Detect which cell encompasses the target text, then output its [X, Y] center coordinate. 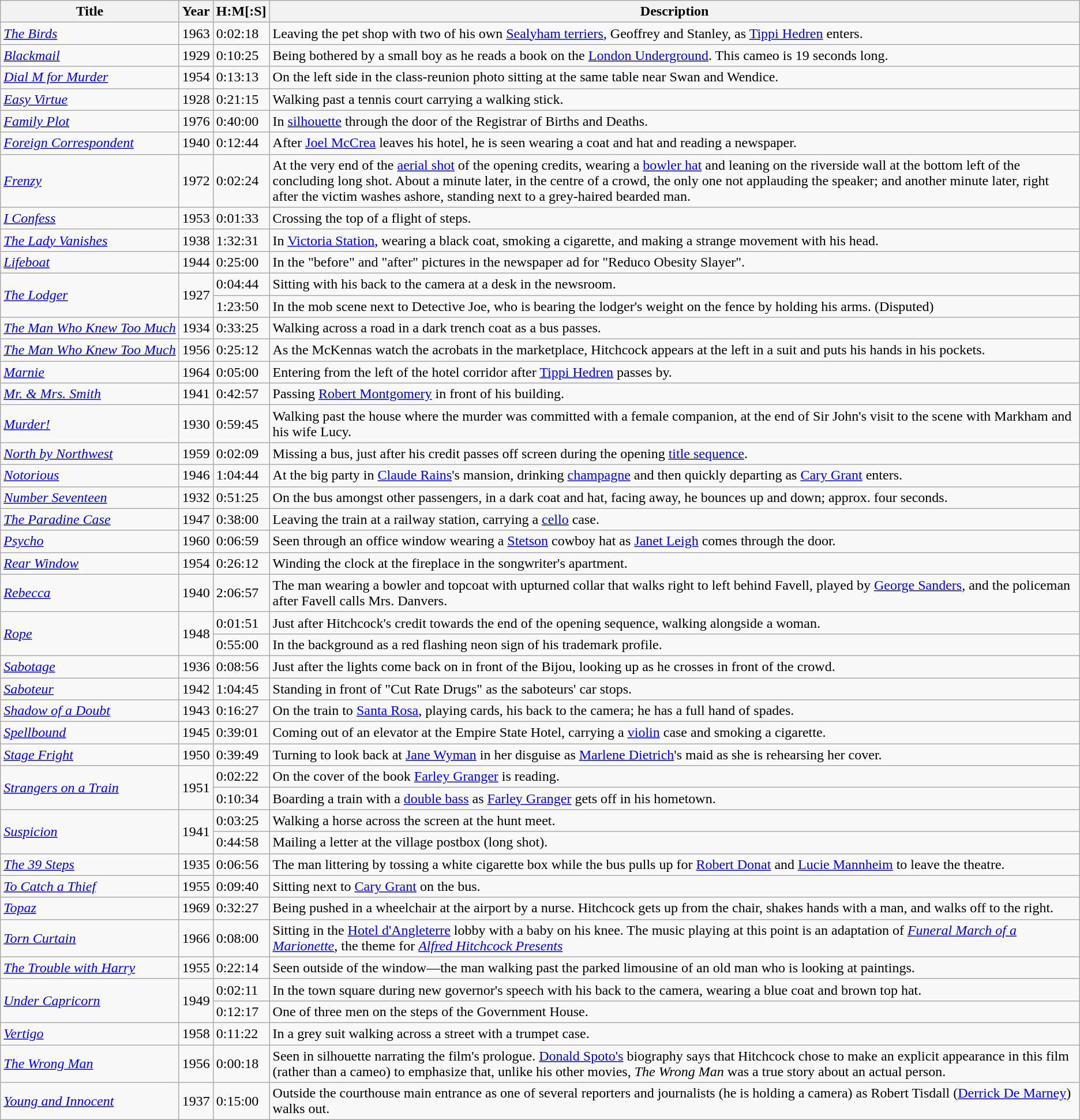
0:21:15 [241, 99]
Rebecca [90, 593]
0:26:12 [241, 563]
1951 [196, 788]
0:42:57 [241, 394]
Strangers on a Train [90, 788]
1947 [196, 519]
Murder! [90, 424]
1928 [196, 99]
1:04:45 [241, 688]
1972 [196, 181]
Frenzy [90, 181]
H:M[:S] [241, 12]
0:13:13 [241, 77]
Entering from the left of the hotel corridor after Tippi Hedren passes by. [674, 372]
0:02:11 [241, 990]
Crossing the top of a flight of steps. [674, 218]
0:33:25 [241, 328]
0:39:01 [241, 733]
0:01:33 [241, 218]
Blackmail [90, 55]
0:01:51 [241, 623]
0:08:00 [241, 938]
0:44:58 [241, 842]
Being bothered by a small boy as he reads a book on the London Underground. This cameo is 19 seconds long. [674, 55]
Seen through an office window wearing a Stetson cowboy hat as Janet Leigh comes through the door. [674, 541]
1929 [196, 55]
The Lady Vanishes [90, 240]
1935 [196, 864]
0:06:59 [241, 541]
Seen outside of the window—the man walking past the parked limousine of an old man who is looking at paintings. [674, 968]
0:39:49 [241, 755]
Title [90, 12]
0:38:00 [241, 519]
Topaz [90, 908]
1969 [196, 908]
0:22:14 [241, 968]
1943 [196, 711]
Easy Virtue [90, 99]
1937 [196, 1101]
Sitting with his back to the camera at a desk in the newsroom. [674, 284]
0:59:45 [241, 424]
1927 [196, 295]
The Trouble with Harry [90, 968]
On the bus amongst other passengers, in a dark coat and hat, facing away, he bounces up and down; approx. four seconds. [674, 497]
0:25:12 [241, 350]
Psycho [90, 541]
1950 [196, 755]
0:05:00 [241, 372]
0:25:00 [241, 262]
0:12:17 [241, 1012]
0:32:27 [241, 908]
Sabotage [90, 666]
Rope [90, 634]
The Lodger [90, 295]
Turning to look back at Jane Wyman in her disguise as Marlene Dietrich's maid as she is rehearsing her cover. [674, 755]
1964 [196, 372]
1942 [196, 688]
Passing Robert Montgomery in front of his building. [674, 394]
0:11:22 [241, 1033]
In silhouette through the door of the Registrar of Births and Deaths. [674, 121]
I Confess [90, 218]
1946 [196, 475]
Standing in front of "Cut Rate Drugs" as the saboteurs' car stops. [674, 688]
Just after Hitchcock's credit towards the end of the opening sequence, walking alongside a woman. [674, 623]
1960 [196, 541]
In the "before" and "after" pictures in the newspaper ad for "Reduco Obesity Slayer". [674, 262]
0:16:27 [241, 711]
In Victoria Station, wearing a black coat, smoking a cigarette, and making a strange movement with his head. [674, 240]
0:55:00 [241, 645]
On the cover of the book Farley Granger is reading. [674, 777]
1959 [196, 454]
0:15:00 [241, 1101]
Mr. & Mrs. Smith [90, 394]
Walking across a road in a dark trench coat as a bus passes. [674, 328]
1966 [196, 938]
Stage Fright [90, 755]
Young and Innocent [90, 1101]
Lifeboat [90, 262]
In the background as a red flashing neon sign of his trademark profile. [674, 645]
Foreign Correspondent [90, 143]
Vertigo [90, 1033]
0:02:09 [241, 454]
1930 [196, 424]
Family Plot [90, 121]
The 39 Steps [90, 864]
Missing a bus, just after his credit passes off screen during the opening title sequence. [674, 454]
Being pushed in a wheelchair at the airport by a nurse. Hitchcock gets up from the chair, shakes hands with a man, and walks off to the right. [674, 908]
Spellbound [90, 733]
Just after the lights come back on in front of the Bijou, looking up as he crosses in front of the crowd. [674, 666]
1938 [196, 240]
North by Northwest [90, 454]
0:10:25 [241, 55]
0:03:25 [241, 821]
Winding the clock at the fireplace in the songwriter's apartment. [674, 563]
Walking past a tennis court carrying a walking stick. [674, 99]
Suspicion [90, 831]
Shadow of a Doubt [90, 711]
0:10:34 [241, 799]
1934 [196, 328]
0:02:24 [241, 181]
1948 [196, 634]
One of three men on the steps of the Government House. [674, 1012]
0:00:18 [241, 1063]
Boarding a train with a double bass as Farley Granger gets off in his hometown. [674, 799]
1945 [196, 733]
At the big party in Claude Rains's mansion, drinking champagne and then quickly departing as Cary Grant enters. [674, 475]
Leaving the train at a railway station, carrying a cello case. [674, 519]
1953 [196, 218]
1:32:31 [241, 240]
0:08:56 [241, 666]
1932 [196, 497]
The Wrong Man [90, 1063]
In the mob scene next to Detective Joe, who is bearing the lodger's weight on the fence by holding his arms. (Disputed) [674, 306]
Saboteur [90, 688]
Rear Window [90, 563]
1:23:50 [241, 306]
1976 [196, 121]
After Joel McCrea leaves his hotel, he is seen wearing a coat and hat and reading a newspaper. [674, 143]
0:12:44 [241, 143]
Marnie [90, 372]
1958 [196, 1033]
Notorious [90, 475]
1949 [196, 1001]
0:51:25 [241, 497]
To Catch a Thief [90, 886]
0:40:00 [241, 121]
The Paradine Case [90, 519]
In the town square during new governor's speech with his back to the camera, wearing a blue coat and brown top hat. [674, 990]
0:04:44 [241, 284]
2:06:57 [241, 593]
Walking a horse across the screen at the hunt meet. [674, 821]
On the left side in the class-reunion photo sitting at the same table near Swan and Wendice. [674, 77]
1936 [196, 666]
Torn Curtain [90, 938]
Number Seventeen [90, 497]
1:04:44 [241, 475]
In a grey suit walking across a street with a trumpet case. [674, 1033]
As the McKennas watch the acrobats in the marketplace, Hitchcock appears at the left in a suit and puts his hands in his pockets. [674, 350]
The man littering by tossing a white cigarette box while the bus pulls up for Robert Donat and Lucie Mannheim to leave the theatre. [674, 864]
0:06:56 [241, 864]
0:02:22 [241, 777]
0:09:40 [241, 886]
Dial M for Murder [90, 77]
Year [196, 12]
Description [674, 12]
Under Capricorn [90, 1001]
1944 [196, 262]
Mailing a letter at the village postbox (long shot). [674, 842]
1963 [196, 33]
Coming out of an elevator at the Empire State Hotel, carrying a violin case and smoking a cigarette. [674, 733]
Leaving the pet shop with two of his own Sealyham terriers, Geoffrey and Stanley, as Tippi Hedren enters. [674, 33]
On the train to Santa Rosa, playing cards, his back to the camera; he has a full hand of spades. [674, 711]
The Birds [90, 33]
0:02:18 [241, 33]
Sitting next to Cary Grant on the bus. [674, 886]
